Return (x, y) of the center of cell containing provided text 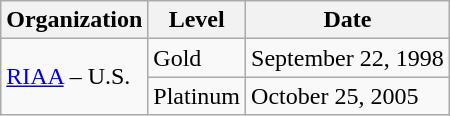
Date (348, 20)
Level (197, 20)
September 22, 1998 (348, 58)
Gold (197, 58)
October 25, 2005 (348, 96)
Platinum (197, 96)
Organization (74, 20)
RIAA – U.S. (74, 77)
